Extract the [x, y] coordinate from the center of the cell holding the provided text.  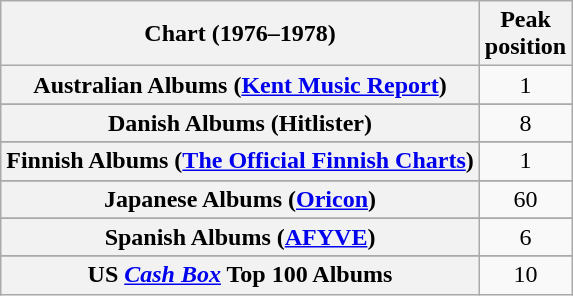
60 [525, 199]
Finnish Albums (The Official Finnish Charts) [240, 161]
8 [525, 123]
Australian Albums (Kent Music Report) [240, 85]
US Cash Box Top 100 Albums [240, 275]
10 [525, 275]
6 [525, 237]
Peakposition [525, 34]
Japanese Albums (Oricon) [240, 199]
Chart (1976–1978) [240, 34]
Danish Albums (Hitlister) [240, 123]
Spanish Albums (AFYVE) [240, 237]
